Determine the (X, Y) coordinate at the center of the cell enclosing the given text.  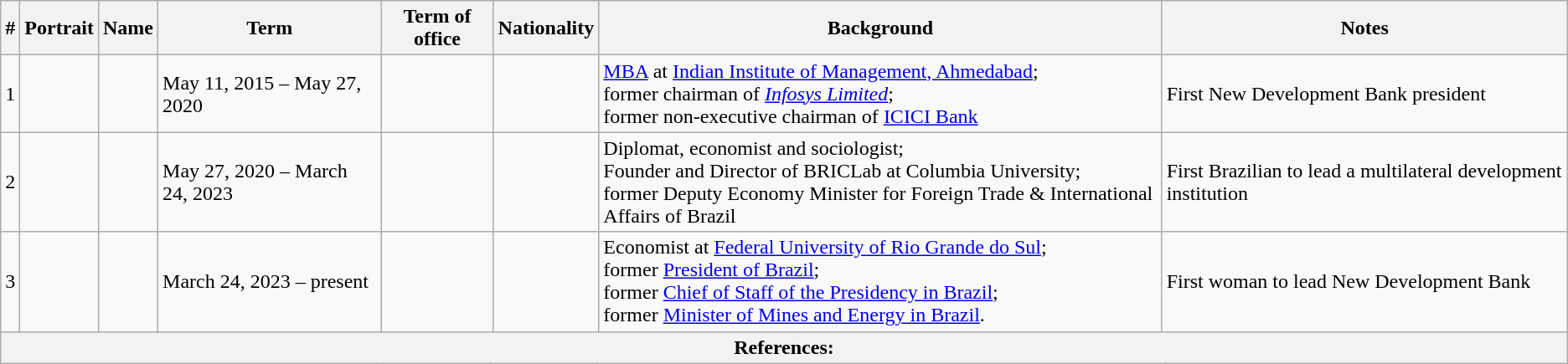
May 27, 2020 – March 24, 2023 (270, 182)
MBA at Indian Institute of Management, Ahmedabad; former chairman of Infosys Limited; former non-executive chairman of ICICI Bank (880, 94)
May 11, 2015 – May 27, 2020 (270, 94)
# (10, 28)
2 (10, 182)
3 (10, 281)
Background (880, 28)
Name (127, 28)
Nationality (546, 28)
First New Development Bank president (1364, 94)
References: (784, 347)
Portrait (59, 28)
Notes (1364, 28)
Term (270, 28)
First woman to lead New Development Bank (1364, 281)
1 (10, 94)
Term of office (437, 28)
First Brazilian to lead a multilateral development institution (1364, 182)
March 24, 2023 – present (270, 281)
